Locate the cell with the specified text and output its (X, Y) center coordinate. 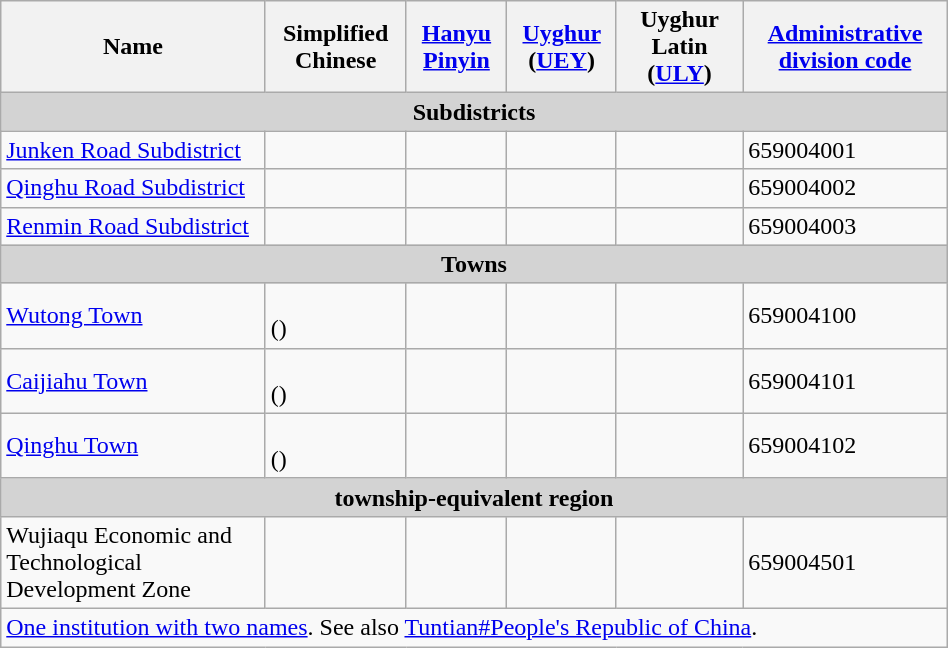
Subdistricts (474, 112)
Name (134, 47)
Renmin Road Subdistrict (134, 226)
Qinghu Town (134, 446)
Qinghu Road Subdistrict (134, 188)
Caijiahu Town (134, 380)
One institution with two names. See also Tuntian#People's Republic of China. (474, 627)
Wujiaqu Economic and Technological Development Zone (134, 562)
659004001 (845, 150)
659004501 (845, 562)
Towns (474, 264)
Hanyu Pinyin (456, 47)
Administrative division code (845, 47)
Simplified Chinese (336, 47)
659004003 (845, 226)
Uyghur Latin (ULY) (679, 47)
659004101 (845, 380)
659004102 (845, 446)
Uyghur (UEY) (562, 47)
Wutong Town (134, 316)
Junken Road Subdistrict (134, 150)
659004100 (845, 316)
township-equivalent region (474, 497)
659004002 (845, 188)
